For the text-containing cell, return its midpoint in (x, y) coordinate format. 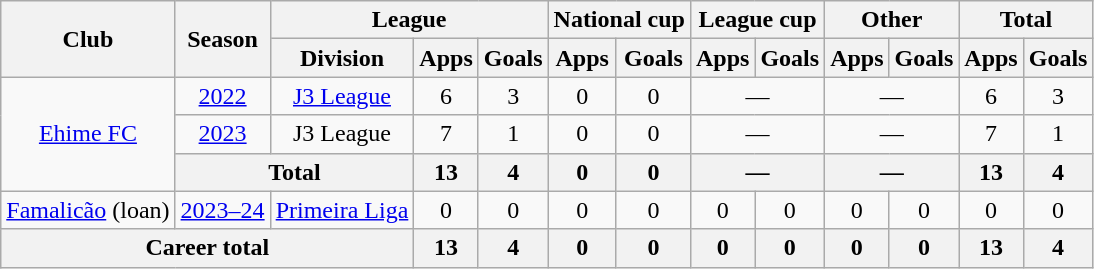
Primeira Liga (342, 210)
Club (88, 39)
Division (342, 58)
Career total (208, 248)
League (409, 20)
Season (222, 39)
Famalicão (loan) (88, 210)
Other (892, 20)
Ehime FC (88, 134)
2023 (222, 134)
2023–24 (222, 210)
League cup (757, 20)
2022 (222, 96)
National cup (619, 20)
